Detect which cell encompasses the target text, then output its [x, y] center coordinate. 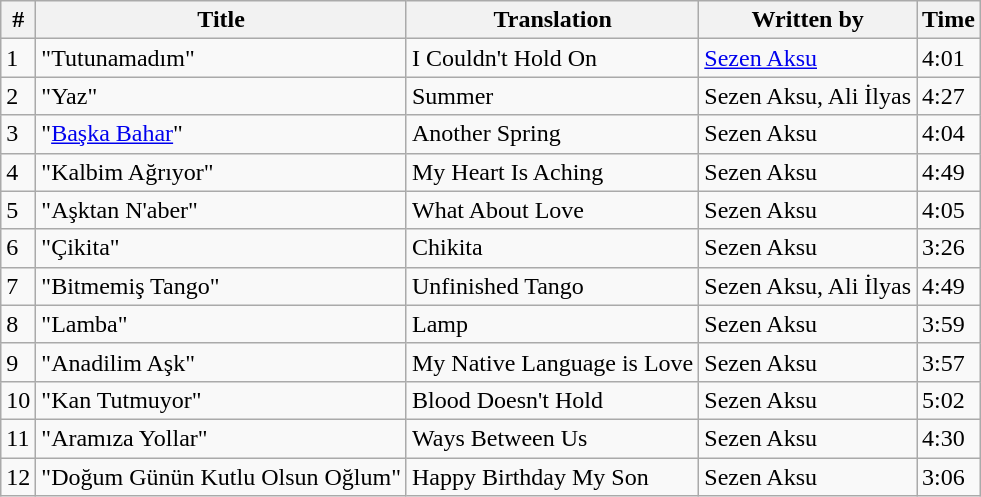
4:04 [948, 134]
"Aramıza Yollar" [222, 438]
9 [18, 362]
3:59 [948, 324]
Written by [808, 20]
"Tutunamadım" [222, 58]
5 [18, 210]
My Native Language is Love [552, 362]
6 [18, 248]
What About Love [552, 210]
My Heart Is Aching [552, 172]
Another Spring [552, 134]
1 [18, 58]
7 [18, 286]
Blood Doesn't Hold [552, 400]
4:05 [948, 210]
4:27 [948, 96]
Translation [552, 20]
3:06 [948, 477]
"Bitmemiş Tango" [222, 286]
"Başka Bahar" [222, 134]
"Lamba" [222, 324]
I Couldn't Hold On [552, 58]
Unfinished Tango [552, 286]
8 [18, 324]
10 [18, 400]
"Aşktan N'aber" [222, 210]
3:26 [948, 248]
Lamp [552, 324]
Ways Between Us [552, 438]
"Yaz" [222, 96]
"Doğum Günün Kutlu Olsun Oğlum" [222, 477]
Happy Birthday My Son [552, 477]
# [18, 20]
Summer [552, 96]
"Kalbim Ağrıyor" [222, 172]
3:57 [948, 362]
4:30 [948, 438]
5:02 [948, 400]
Title [222, 20]
4:01 [948, 58]
4 [18, 172]
"Çikita" [222, 248]
Time [948, 20]
11 [18, 438]
12 [18, 477]
3 [18, 134]
2 [18, 96]
"Kan Tutmuyor" [222, 400]
Chikita [552, 248]
"Anadilim Aşk" [222, 362]
